Identify which cell holds the provided text, then report its [x, y] central coordinate. 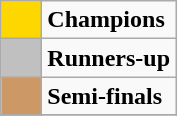
Semi-finals [109, 96]
Champions [109, 20]
Runners-up [109, 58]
